Return the [x, y] coordinate for the center point of the cell that contains the specified text.  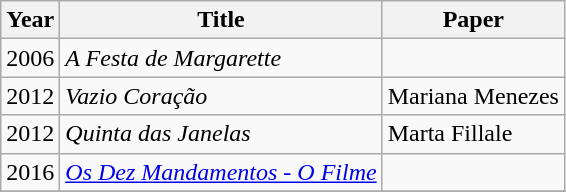
2006 [30, 58]
A Festa de Margarette [221, 58]
Vazio Coração [221, 96]
Mariana Menezes [473, 96]
Year [30, 20]
Marta Fillale [473, 134]
Os Dez Mandamentos - O Filme [221, 172]
Paper [473, 20]
Title [221, 20]
2016 [30, 172]
Quinta das Janelas [221, 134]
